For the text-containing cell, return its midpoint in [X, Y] coordinate format. 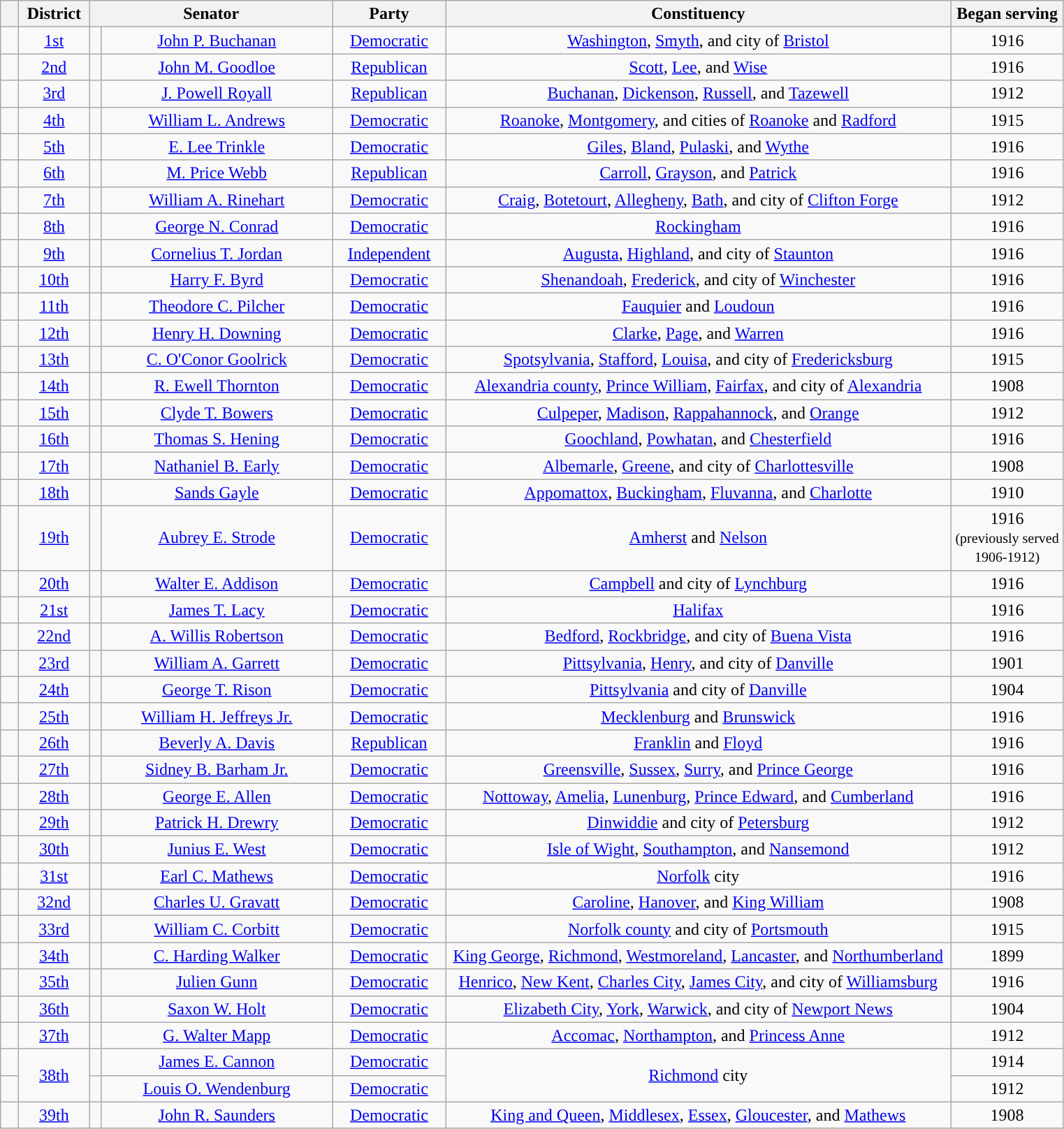
Nathaniel B. Early [217, 466]
C. O'Conor Goolrick [217, 360]
Greensville, Sussex, Surry, and Prince George [699, 769]
Caroline, Hanover, and King William [699, 903]
18th [54, 493]
Albemarle, Greene, and city of Charlottesville [699, 466]
George E. Allen [217, 796]
Giles, Bland, Pulaski, and Wythe [699, 147]
22nd [54, 636]
Isle of Wight, Southampton, and Nansemond [699, 850]
C. Harding Walker [217, 956]
27th [54, 769]
Norfolk city [699, 876]
Franklin and Floyd [699, 743]
Clyde T. Bowers [217, 413]
1901 [1007, 663]
16th [54, 439]
34th [54, 956]
Norfolk county and city of Portsmouth [699, 929]
23rd [54, 663]
Shenandoah, Frederick, and city of Winchester [699, 279]
35th [54, 982]
1914 [1007, 1062]
James E. Cannon [217, 1062]
10th [54, 279]
Elizabeth City, York, Warwick, and city of Newport News [699, 1009]
Julien Gunn [217, 982]
Theodore C. Pilcher [217, 306]
Sidney B. Barham Jr. [217, 769]
Roanoke, Montgomery, and cities of Roanoke and Radford [699, 120]
William A. Garrett [217, 663]
Halifax [699, 610]
17th [54, 466]
E. Lee Trinkle [217, 147]
Walter E. Addison [217, 583]
Clarke, Page, and Warren [699, 333]
38th [54, 1075]
8th [54, 226]
13th [54, 360]
1916(previously served 1906-1912) [1007, 538]
25th [54, 716]
William C. Corbitt [217, 929]
Goochland, Powhatan, and Chesterfield [699, 439]
M. Price Webb [217, 173]
36th [54, 1009]
Senator [211, 14]
Augusta, Highland, and city of Staunton [699, 253]
Scott, Lee, and Wise [699, 67]
1st [54, 41]
5th [54, 147]
4th [54, 120]
Carroll, Grayson, and Patrick [699, 173]
Thomas S. Hening [217, 439]
15th [54, 413]
11th [54, 306]
Appomattox, Buckingham, Fluvanna, and Charlotte [699, 493]
Aubrey E. Strode [217, 538]
James T. Lacy [217, 610]
Nottoway, Amelia, Lunenburg, Prince Edward, and Cumberland [699, 796]
Pittsylvania, Henry, and city of Danville [699, 663]
Junius E. West [217, 850]
G. Walter Mapp [217, 1035]
2nd [54, 67]
28th [54, 796]
1899 [1007, 956]
24th [54, 690]
26th [54, 743]
Sands Gayle [217, 493]
Craig, Botetourt, Allegheny, Bath, and city of Clifton Forge [699, 200]
J. Powell Royall [217, 94]
Earl C. Mathews [217, 876]
Bedford, Rockbridge, and city of Buena Vista [699, 636]
Party [388, 14]
William A. Rinehart [217, 200]
Henry H. Downing [217, 333]
King and Queen, Middlesex, Essex, Gloucester, and Mathews [699, 1115]
John R. Saunders [217, 1115]
Buchanan, Dickenson, Russell, and Tazewell [699, 94]
14th [54, 386]
Amherst and Nelson [699, 538]
Fauquier and Loudoun [699, 306]
20th [54, 583]
Began serving [1007, 14]
Richmond city [699, 1075]
District [54, 14]
Constituency [699, 14]
6th [54, 173]
32nd [54, 903]
12th [54, 333]
Pittsylvania and city of Danville [699, 690]
9th [54, 253]
3rd [54, 94]
Spotsylvania, Stafford, Louisa, and city of Fredericksburg [699, 360]
Mecklenburg and Brunswick [699, 716]
R. Ewell Thornton [217, 386]
Henrico, New Kent, Charles City, James City, and city of Williamsburg [699, 982]
Campbell and city of Lynchburg [699, 583]
John P. Buchanan [217, 41]
Saxon W. Holt [217, 1009]
21st [54, 610]
William L. Andrews [217, 120]
Dinwiddie and city of Petersburg [699, 823]
30th [54, 850]
Rockingham [699, 226]
A. Willis Robertson [217, 636]
George T. Rison [217, 690]
Alexandria county, Prince William, Fairfax, and city of Alexandria [699, 386]
39th [54, 1115]
Charles U. Gravatt [217, 903]
Independent [388, 253]
Beverly A. Davis [217, 743]
29th [54, 823]
John M. Goodloe [217, 67]
7th [54, 200]
Culpeper, Madison, Rappahannock, and Orange [699, 413]
Patrick H. Drewry [217, 823]
Washington, Smyth, and city of Bristol [699, 41]
Cornelius T. Jordan [217, 253]
1910 [1007, 493]
King George, Richmond, Westmoreland, Lancaster, and Northumberland [699, 956]
Accomac, Northampton, and Princess Anne [699, 1035]
19th [54, 538]
33rd [54, 929]
William H. Jeffreys Jr. [217, 716]
37th [54, 1035]
31st [54, 876]
Louis O. Wendenburg [217, 1088]
Harry F. Byrd [217, 279]
George N. Conrad [217, 226]
